Search for the cell housing the specified text and yield its [X, Y] center coordinate. 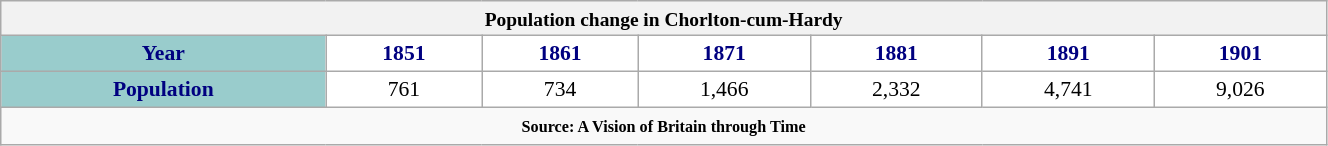
734 [560, 90]
Population [164, 90]
Year [164, 54]
1881 [896, 54]
1861 [560, 54]
Population change in Chorlton-cum-Hardy [664, 18]
1,466 [724, 90]
1851 [404, 54]
9,026 [1240, 90]
Source: A Vision of Britain through Time [664, 126]
1871 [724, 54]
1891 [1068, 54]
761 [404, 90]
4,741 [1068, 90]
1901 [1240, 54]
2,332 [896, 90]
